Return the [X, Y] coordinate for the center point of the cell that contains the specified text.  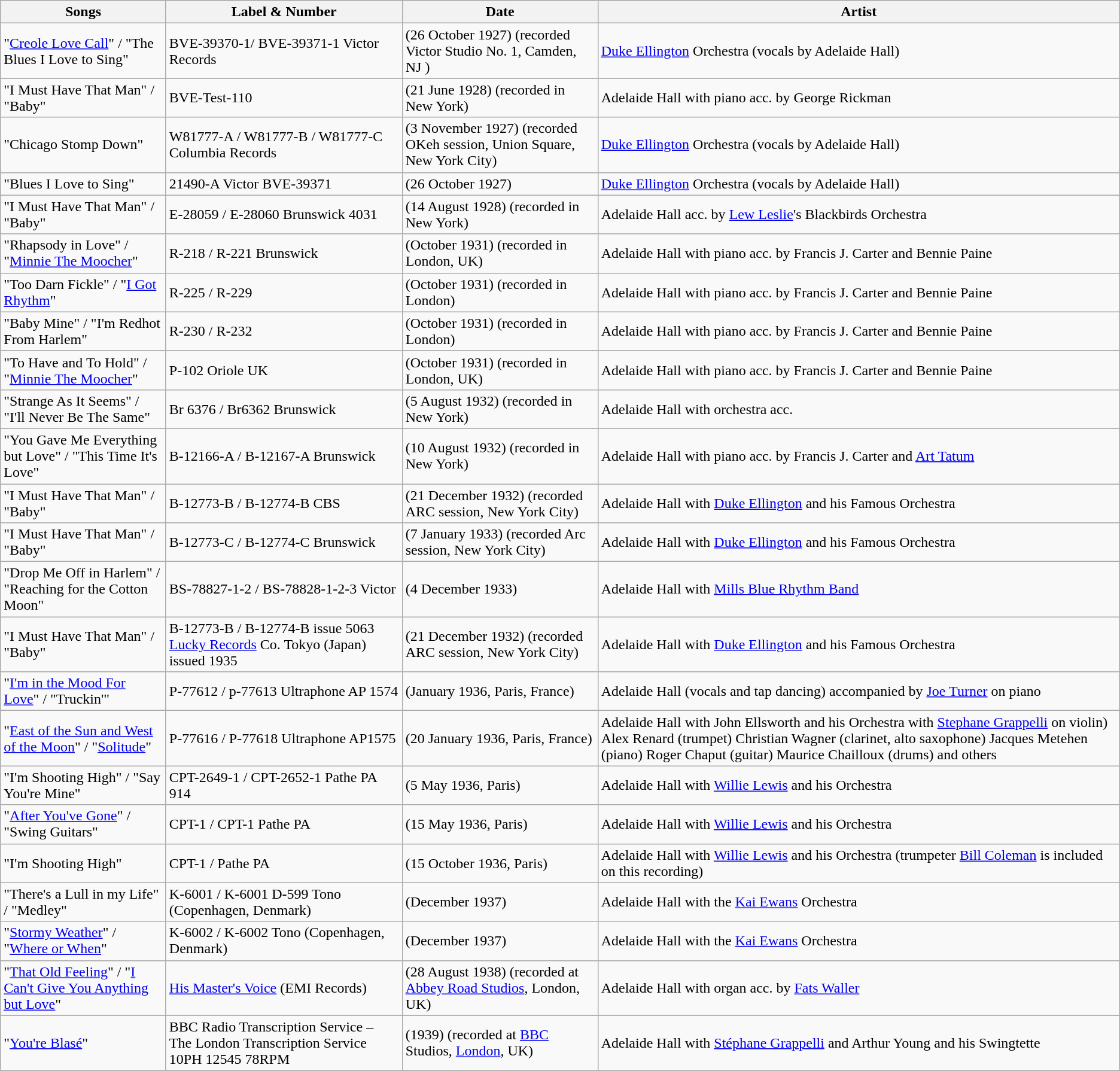
(7 January 1933) (recorded Arc session, New York City) [500, 542]
"Chicago Stomp Down" [84, 145]
R-225 / R-229 [284, 292]
"That Old Feeling" / "I Can't Give You Anything but Love" [84, 988]
P-77612 / p-77613 Ultraphone AP 1574 [284, 692]
Br 6376 / Br6362 Brunswick [284, 409]
(1939) (recorded at BBC Studios, London, UK) [500, 1043]
P-102 Oriole UK [284, 370]
"To Have and To Hold" / "Minnie The Moocher" [84, 370]
B-12773-B / B-12774-B CBS [284, 503]
E-28059 / E-28060 Brunswick 4031 [284, 214]
(4 December 1933) [500, 589]
Adelaide Hall with piano acc. by George Rickman [859, 98]
Adelaide Hall (vocals and tap dancing) accompanied by Joe Turner on piano [859, 692]
"There's a Lull in my Life" / "Medley" [84, 902]
"Blues I Love to Sing" [84, 184]
Songs [84, 12]
Adelaide Hall with Stéphane Grappelli and Arthur Young and his Swingtette [859, 1043]
BVE-39370-1/ BVE-39371-1 Victor Records [284, 51]
(28 August 1938) (recorded at Abbey Road Studios, London, UK) [500, 988]
CPT-1 / CPT-1 Pathe PA [284, 824]
R-218 / R-221 Brunswick [284, 254]
R-230 / R-232 [284, 331]
Label & Number [284, 12]
(20 January 1936, Paris, France) [500, 738]
(5 May 1936, Paris) [500, 785]
K-6002 / K-6002 Tono (Copenhagen, Denmark) [284, 941]
"Drop Me Off in Harlem" / "Reaching for the Cotton Moon" [84, 589]
"Too Darn Fickle" / "I Got Rhythm" [84, 292]
B-12773-B / B-12774-B issue 5063 Lucky Records Co. Tokyo (Japan) issued 1935 [284, 644]
CPT-1 / Pathe PA [284, 863]
His Master's Voice (EMI Records) [284, 988]
"Baby Mine" / "I'm Redhot From Harlem" [84, 331]
Adelaide Hall with piano acc. by Francis J. Carter and Art Tatum [859, 456]
"You're Blasé" [84, 1043]
BS-78827-1-2 / BS-78828-1-2-3 Victor [284, 589]
W81777-A / W81777-B / W81777-C Columbia Records [284, 145]
"Strange As It Seems" / "I'll Never Be The Same" [84, 409]
"I'm in the Mood For Love" / "Truckin'" [84, 692]
P-77616 / P-77618 Ultraphone AP1575 [284, 738]
"I'm Shooting High" [84, 863]
(14 August 1928) (recorded in New York) [500, 214]
Adelaide Hall acc. by Lew Leslie's Blackbirds Orchestra [859, 214]
(15 May 1936, Paris) [500, 824]
(26 October 1927) (recorded Victor Studio No. 1, Camden, NJ ) [500, 51]
Artist [859, 12]
BBC Radio Transcription Service – The London Transcription Service 10PH 12545 78RPM [284, 1043]
"East of the Sun and West of the Moon" / "Solitude" [84, 738]
Adelaide Hall with organ acc. by Fats Waller [859, 988]
(3 November 1927) (recorded OKeh session, Union Square, New York City) [500, 145]
"You Gave Me Everything but Love" / "This Time It's Love" [84, 456]
"I'm Shooting High" / "Say You're Mine" [84, 785]
(January 1936, Paris, France) [500, 692]
CPT-2649-1 / CPT-2652-1 Pathe PA 914 [284, 785]
(15 October 1936, Paris) [500, 863]
Adelaide Hall with Mills Blue Rhythm Band [859, 589]
(21 June 1928) (recorded in New York) [500, 98]
(10 August 1932) (recorded in New York) [500, 456]
"Creole Love Call" / "The Blues I Love to Sing" [84, 51]
(5 August 1932) (recorded in New York) [500, 409]
Adelaide Hall with orchestra acc. [859, 409]
Date [500, 12]
"Rhapsody in Love" / "Minnie The Moocher" [84, 254]
B-12166-A / B-12167-A Brunswick [284, 456]
"After You've Gone" / "Swing Guitars" [84, 824]
"Stormy Weather" / "Where or When" [84, 941]
BVE-Test-110 [284, 98]
K-6001 / K-6001 D-599 Tono (Copenhagen, Denmark) [284, 902]
B-12773-C / B-12774-C Brunswick [284, 542]
(26 October 1927) [500, 184]
21490-A Victor BVE-39371 [284, 184]
Adelaide Hall with Willie Lewis and his Orchestra (trumpeter Bill Coleman is included on this recording) [859, 863]
